Output the [x, y] coordinate of the center of the cell containing the given text.  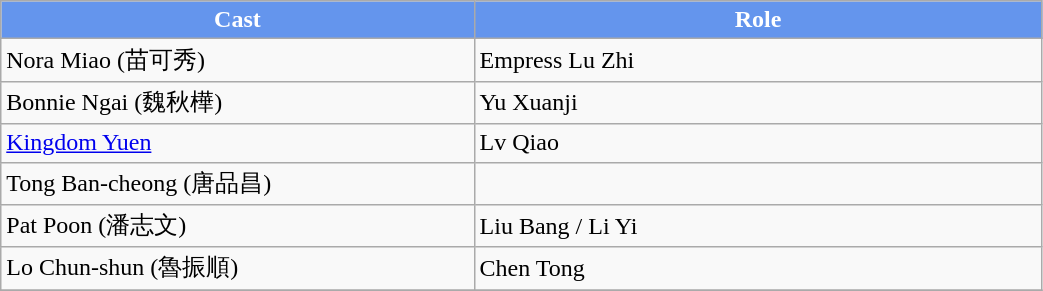
Cast [238, 20]
Pat Poon (潘志文) [238, 226]
Tong Ban-cheong (唐品昌) [238, 184]
Bonnie Ngai (魏秋樺) [238, 102]
Chen Tong [758, 268]
Yu Xuanji [758, 102]
Nora Miao (苗可秀) [238, 60]
Kingdom Yuen [238, 143]
Lo Chun-shun (魯振順) [238, 268]
Liu Bang / Li Yi [758, 226]
Lv Qiao [758, 143]
Role [758, 20]
Empress Lu Zhi [758, 60]
